Identify which cell holds the provided text, then report its [X, Y] central coordinate. 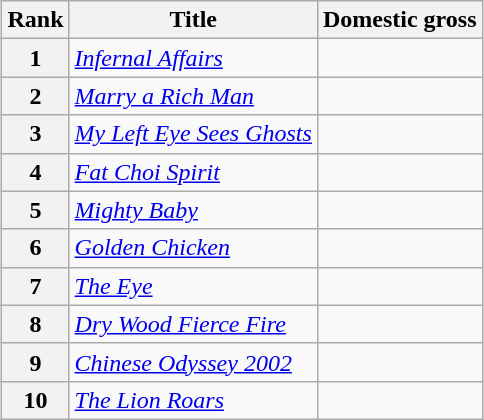
Chinese Odyssey 2002 [193, 362]
Infernal Affairs [193, 58]
The Lion Roars [193, 400]
5 [36, 210]
10 [36, 400]
My Left Eye Sees Ghosts [193, 134]
Domestic gross [400, 20]
3 [36, 134]
Title [193, 20]
7 [36, 286]
6 [36, 248]
The Eye [193, 286]
9 [36, 362]
Marry a Rich Man [193, 96]
Golden Chicken [193, 248]
Rank [36, 20]
1 [36, 58]
8 [36, 324]
2 [36, 96]
Fat Choi Spirit [193, 172]
4 [36, 172]
Mighty Baby [193, 210]
Dry Wood Fierce Fire [193, 324]
